Capture the cell that displays the provided text and extract its (X, Y) central coordinate. 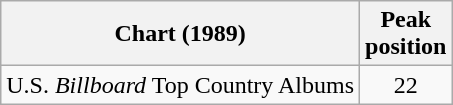
Peakposition (406, 34)
U.S. Billboard Top Country Albums (180, 85)
Chart (1989) (180, 34)
22 (406, 85)
